Capture the cell that displays the provided text and extract its (X, Y) central coordinate. 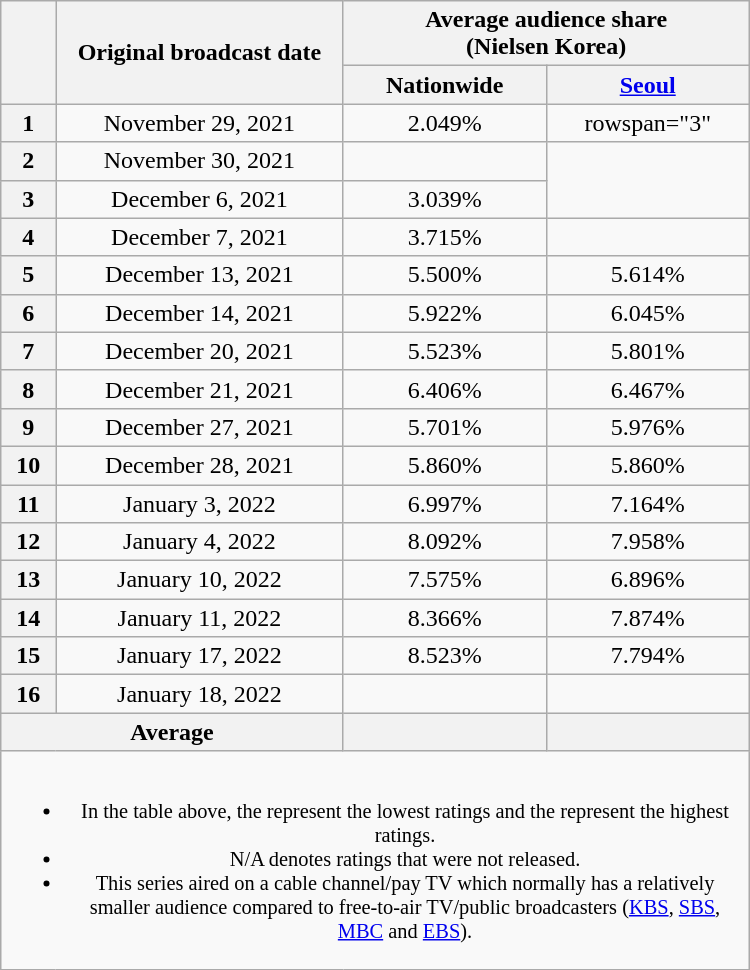
5.614% (648, 275)
Original broadcast date (200, 52)
5 (28, 275)
3.715% (444, 237)
5.523% (444, 351)
December 6, 2021 (200, 199)
December 14, 2021 (200, 313)
3 (28, 199)
15 (28, 656)
6 (28, 313)
January 17, 2022 (200, 656)
5.801% (648, 351)
December 28, 2021 (200, 465)
2.049% (444, 123)
8.366% (444, 618)
4 (28, 237)
3.039% (444, 199)
December 7, 2021 (200, 237)
January 11, 2022 (200, 618)
November 30, 2021 (200, 161)
8.092% (444, 542)
5.976% (648, 427)
8.523% (444, 656)
December 13, 2021 (200, 275)
7.874% (648, 618)
6.997% (444, 503)
7.958% (648, 542)
January 3, 2022 (200, 503)
Seoul (648, 85)
November 29, 2021 (200, 123)
5.922% (444, 313)
7 (28, 351)
14 (28, 618)
6.467% (648, 389)
7.164% (648, 503)
1 (28, 123)
December 27, 2021 (200, 427)
6.896% (648, 580)
11 (28, 503)
Average audience share(Nielsen Korea) (546, 34)
5.500% (444, 275)
December 20, 2021 (200, 351)
7.794% (648, 656)
Nationwide (444, 85)
8 (28, 389)
13 (28, 580)
10 (28, 465)
9 (28, 427)
2 (28, 161)
Average (172, 732)
January 18, 2022 (200, 694)
6.045% (648, 313)
December 21, 2021 (200, 389)
12 (28, 542)
January 4, 2022 (200, 542)
January 10, 2022 (200, 580)
rowspan="3" (648, 123)
6.406% (444, 389)
5.701% (444, 427)
7.575% (444, 580)
16 (28, 694)
